Determine the [x, y] coordinate at the center of the cell enclosing the given text.  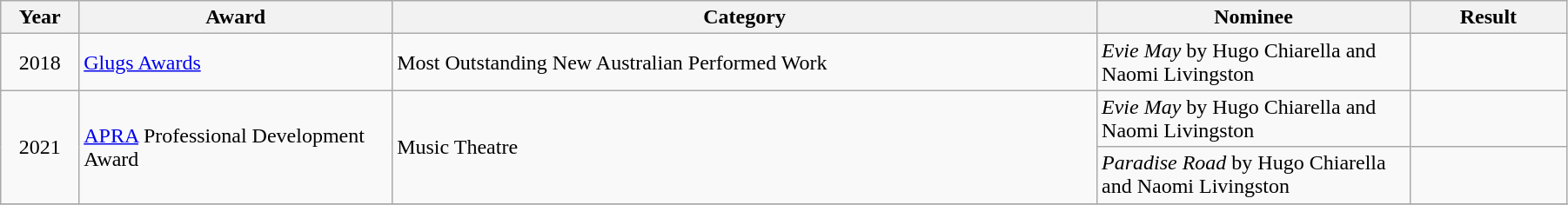
APRA Professional Development Award [236, 147]
Most Outstanding New Australian Performed Work [745, 63]
Glugs Awards [236, 63]
Music Theatre [745, 147]
Award [236, 17]
Nominee [1254, 17]
2021 [40, 147]
Paradise Road by Hugo Chiarella and Naomi Livingston [1254, 175]
Category [745, 17]
2018 [40, 63]
Year [40, 17]
Result [1488, 17]
